Find where the given text appears and provide that cell's center as [x, y] coordinate. 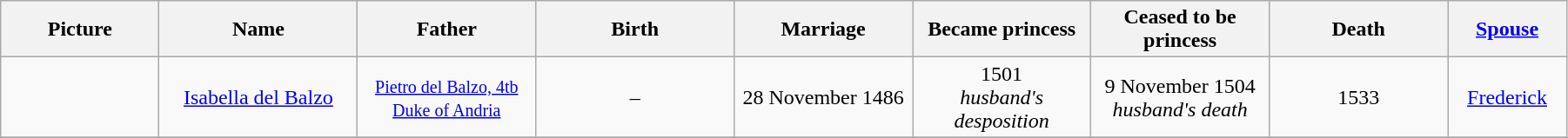
Frederick [1507, 97]
Ceased to be princess [1180, 30]
Father [447, 30]
28 November 1486 [823, 97]
Isabella del Balzo [258, 97]
1533 [1359, 97]
1501husband's desposition [1002, 97]
Birth [635, 30]
Spouse [1507, 30]
9 November 1504husband's death [1180, 97]
– [635, 97]
Pietro del Balzo, 4tb Duke of Andria [447, 97]
Became princess [1002, 30]
Picture [80, 30]
Name [258, 30]
Death [1359, 30]
Marriage [823, 30]
